Find where the given text appears and provide that cell's center as (x, y) coordinate. 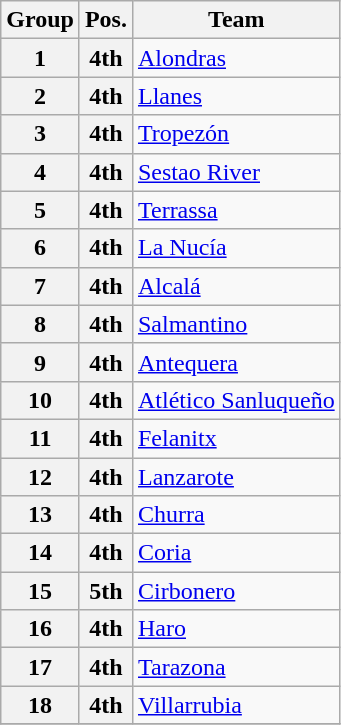
Alcalá (236, 286)
La Nucía (236, 248)
Sestao River (236, 172)
Lanzarote (236, 477)
Team (236, 20)
7 (40, 286)
Terrassa (236, 210)
Tarazona (236, 667)
Salmantino (236, 324)
5 (40, 210)
Atlético Sanluqueño (236, 400)
Alondras (236, 58)
3 (40, 134)
5th (106, 591)
Coria (236, 553)
Llanes (236, 96)
Churra (236, 515)
Tropezón (236, 134)
12 (40, 477)
16 (40, 629)
14 (40, 553)
8 (40, 324)
Antequera (236, 362)
11 (40, 438)
Haro (236, 629)
13 (40, 515)
4 (40, 172)
1 (40, 58)
Group (40, 20)
Felanitx (236, 438)
Villarrubia (236, 705)
Cirbonero (236, 591)
2 (40, 96)
15 (40, 591)
Pos. (106, 20)
9 (40, 362)
10 (40, 400)
6 (40, 248)
18 (40, 705)
17 (40, 667)
